Search for the cell housing the specified text and yield its (X, Y) center coordinate. 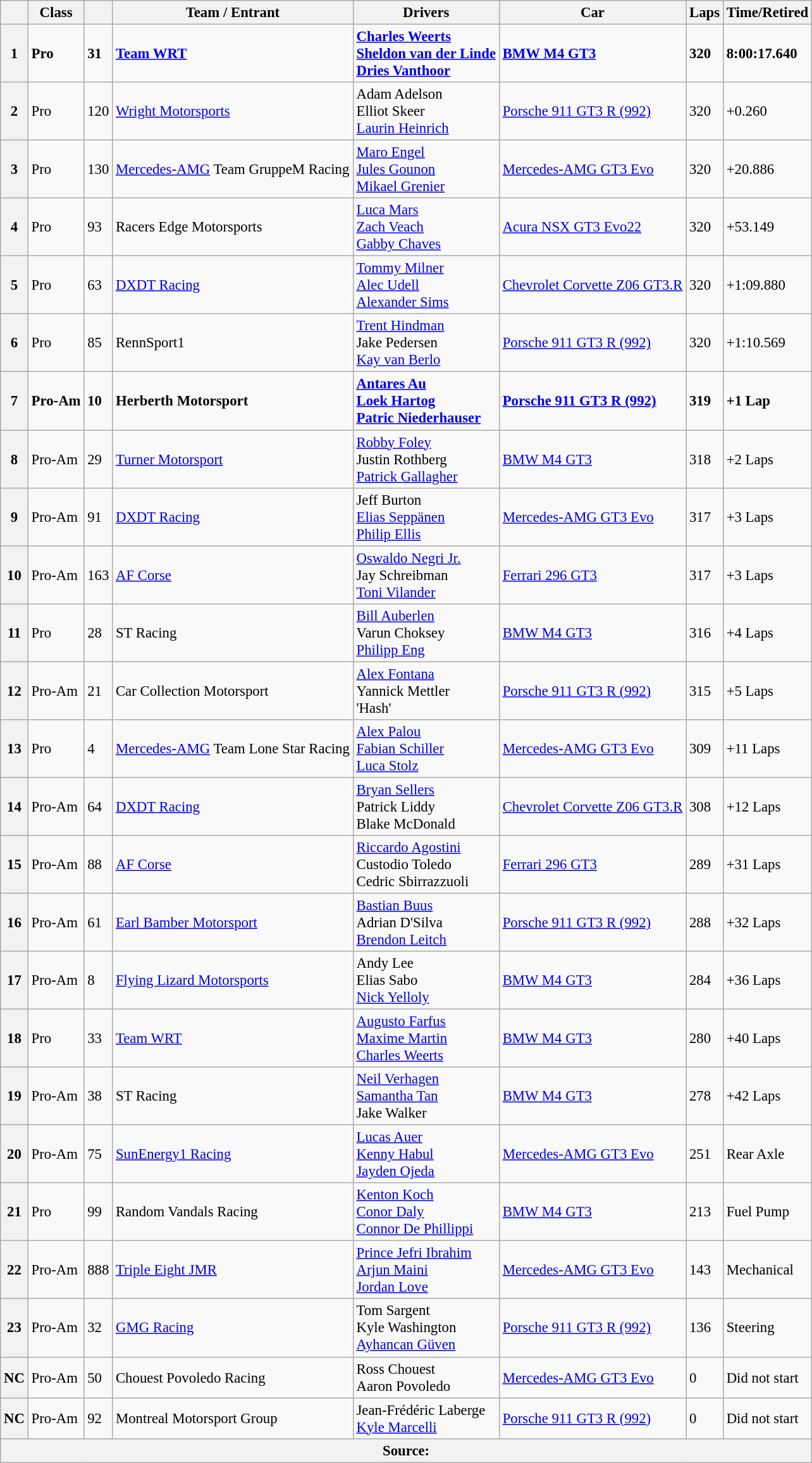
Class (56, 13)
32 (99, 1328)
Oswaldo Negri Jr. Jay Schreibman Toni Vilander (426, 575)
316 (704, 633)
13 (15, 749)
Prince Jefri Ibrahim Arjun Maini Jordan Love (426, 1270)
3 (15, 170)
GMG Racing (233, 1328)
Earl Bamber Motorsport (233, 922)
Time/Retired (767, 13)
Bryan Sellers Patrick Liddy Blake McDonald (426, 806)
Chouest Povoledo Racing (233, 1378)
5 (15, 285)
Tom Sargent Kyle Washington Ayhancan Güven (426, 1328)
Luca Mars Zach Veach Gabby Chaves (426, 227)
29 (99, 459)
19 (15, 1096)
143 (704, 1270)
17 (15, 980)
11 (15, 633)
Charles Weerts Sheldon van der Linde Dries Vanthoor (426, 54)
888 (99, 1270)
Bastian Buus Adrian D'Silva Brendon Leitch (426, 922)
6 (15, 343)
Adam Adelson Elliot Skeer Laurin Heinrich (426, 111)
130 (99, 170)
93 (99, 227)
+53.149 (767, 227)
23 (15, 1328)
99 (99, 1212)
136 (704, 1328)
Riccardo Agostini Custodio Toledo Cedric Sbirrazzuoli (426, 865)
Tommy Milner Alec Udell Alexander Sims (426, 285)
7 (15, 401)
+1:10.569 (767, 343)
Lucas Auer Kenny Habul Jayden Ojeda (426, 1154)
251 (704, 1154)
9 (15, 517)
+12 Laps (767, 806)
Random Vandals Racing (233, 1212)
RennSport1 (233, 343)
+11 Laps (767, 749)
Ross Chouest Aaron Povoledo (426, 1378)
+40 Laps (767, 1039)
280 (704, 1039)
Alex Fontana Yannick Mettler 'Hash' (426, 691)
Antares Au Loek Hartog Patric Niederhauser (426, 401)
213 (704, 1212)
Car (592, 13)
Source: (406, 1450)
28 (99, 633)
+0.260 (767, 111)
Steering (767, 1328)
Jean-Frédéric Laberge Kyle Marcelli (426, 1418)
Kenton Koch Conor Daly Connor De Phillippi (426, 1212)
Jeff Burton Elias Seppänen Philip Ellis (426, 517)
Rear Axle (767, 1154)
Andy Lee Elias Sabo Nick Yelloly (426, 980)
Drivers (426, 13)
288 (704, 922)
120 (99, 111)
Turner Motorsport (233, 459)
Trent Hindman Jake Pedersen Kay van Berlo (426, 343)
38 (99, 1096)
88 (99, 865)
Robby Foley Justin Rothberg Patrick Gallagher (426, 459)
+1:09.880 (767, 285)
+31 Laps (767, 865)
75 (99, 1154)
Car Collection Motorsport (233, 691)
8:00:17.640 (767, 54)
+32 Laps (767, 922)
308 (704, 806)
Bill Auberlen Varun Choksey Philipp Eng (426, 633)
92 (99, 1418)
12 (15, 691)
Team / Entrant (233, 13)
Neil Verhagen Samantha Tan Jake Walker (426, 1096)
+2 Laps (767, 459)
Augusto Farfus Maxime Martin Charles Weerts (426, 1039)
Racers Edge Motorsports (233, 227)
Alex Palou Fabian Schiller Luca Stolz (426, 749)
15 (15, 865)
63 (99, 285)
+5 Laps (767, 691)
22 (15, 1270)
309 (704, 749)
31 (99, 54)
278 (704, 1096)
+20.886 (767, 170)
Flying Lizard Motorsports (233, 980)
1 (15, 54)
Laps (704, 13)
Maro Engel Jules Gounon Mikael Grenier (426, 170)
+42 Laps (767, 1096)
18 (15, 1039)
Wright Motorsports (233, 111)
50 (99, 1378)
Acura NSX GT3 Evo22 (592, 227)
Fuel Pump (767, 1212)
+36 Laps (767, 980)
Montreal Motorsport Group (233, 1418)
SunEnergy1 Racing (233, 1154)
64 (99, 806)
16 (15, 922)
289 (704, 865)
2 (15, 111)
14 (15, 806)
91 (99, 517)
Herberth Motorsport (233, 401)
85 (99, 343)
61 (99, 922)
284 (704, 980)
Triple Eight JMR (233, 1270)
319 (704, 401)
+1 Lap (767, 401)
20 (15, 1154)
Mechanical (767, 1270)
+4 Laps (767, 633)
Mercedes-AMG Team Lone Star Racing (233, 749)
318 (704, 459)
163 (99, 575)
315 (704, 691)
33 (99, 1039)
Mercedes-AMG Team GruppeM Racing (233, 170)
